Scan for the cell matching the given text and deliver its [X, Y] coordinate at center. 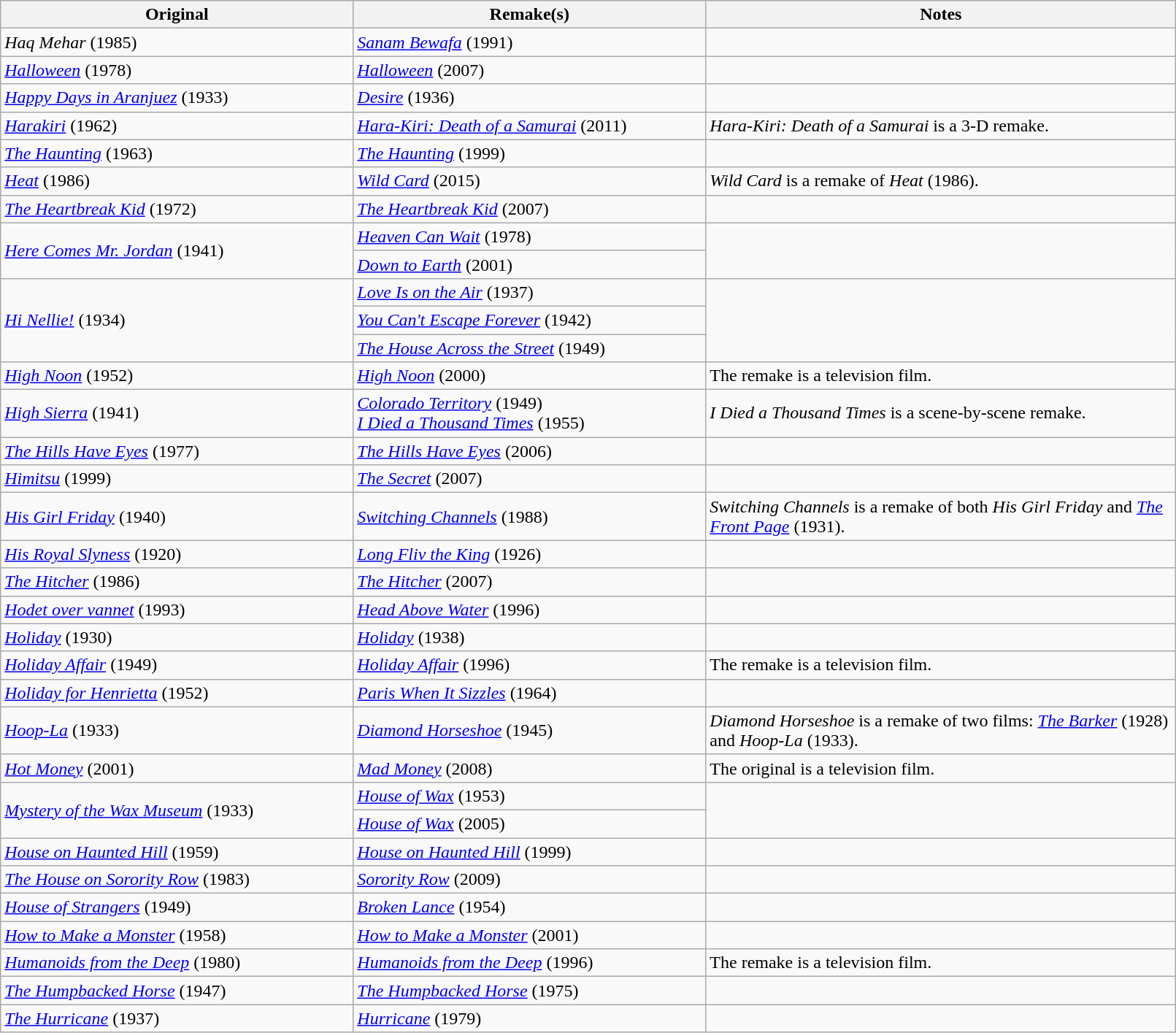
Holiday Affair (1949) [177, 665]
High Noon (2000) [530, 376]
Colorado Territory (1949) I Died a Thousand Times (1955) [530, 413]
The Haunting (1999) [530, 153]
Hara-Kiri: Death of a Samurai (2011) [530, 126]
Mystery of the Wax Museum (1933) [177, 810]
Switching Channels is a remake of both His Girl Friday and The Front Page (1931). [941, 517]
Notes [941, 15]
The Hills Have Eyes (2006) [530, 451]
The House Across the Street (1949) [530, 348]
The Hitcher (1986) [177, 582]
Head Above Water (1996) [530, 610]
Broken Lance (1954) [530, 907]
Paris When It Sizzles (1964) [530, 693]
Love Is on the Air (1937) [530, 292]
Wild Card (2015) [530, 181]
Halloween (2007) [530, 70]
Wild Card is a remake of Heat (1986). [941, 181]
Himitsu (1999) [177, 479]
House on Haunted Hill (1959) [177, 852]
The House on Sorority Row (1983) [177, 880]
High Noon (1952) [177, 376]
The Haunting (1963) [177, 153]
Down to Earth (2001) [530, 264]
The original is a television film. [941, 768]
His Girl Friday (1940) [177, 517]
How to Make a Monster (2001) [530, 935]
Hi Nellie! (1934) [177, 320]
The Humpbacked Horse (1947) [177, 991]
Original [177, 15]
House of Wax (1953) [530, 796]
The Secret (2007) [530, 479]
Holiday for Henrietta (1952) [177, 693]
High Sierra (1941) [177, 413]
The Hills Have Eyes (1977) [177, 451]
Hodet over vannet (1993) [177, 610]
House of Strangers (1949) [177, 907]
His Royal Slyness (1920) [177, 554]
Diamond Horseshoe is a remake of two films: The Barker (1928) and Hoop-La (1933). [941, 730]
House of Wax (2005) [530, 823]
Hara-Kiri: Death of a Samurai is a 3-D remake. [941, 126]
Halloween (1978) [177, 70]
Remake(s) [530, 15]
Humanoids from the Deep (1996) [530, 963]
Mad Money (2008) [530, 768]
Happy Days in Aranjuez (1933) [177, 98]
You Can't Escape Forever (1942) [530, 320]
The Heartbreak Kid (2007) [530, 209]
The Heartbreak Kid (1972) [177, 209]
Haq Mehar (1985) [177, 42]
Long Fliv the King (1926) [530, 554]
Sanam Bewafa (1991) [530, 42]
Hoop-La (1933) [177, 730]
How to Make a Monster (1958) [177, 935]
Heat (1986) [177, 181]
Diamond Horseshoe (1945) [530, 730]
Switching Channels (1988) [530, 517]
Holiday (1938) [530, 637]
Hot Money (2001) [177, 768]
Holiday Affair (1996) [530, 665]
Sorority Row (2009) [530, 880]
I Died a Thousand Times is a scene-by-scene remake. [941, 413]
The Humpbacked Horse (1975) [530, 991]
The Hitcher (2007) [530, 582]
The Hurricane (1937) [177, 1018]
House on Haunted Hill (1999) [530, 852]
Holiday (1930) [177, 637]
Humanoids from the Deep (1980) [177, 963]
Here Comes Mr. Jordan (1941) [177, 250]
Hurricane (1979) [530, 1018]
Desire (1936) [530, 98]
Harakiri (1962) [177, 126]
Heaven Can Wait (1978) [530, 237]
